Provide the (x, y) coordinate of the cell's center where the given text is located.  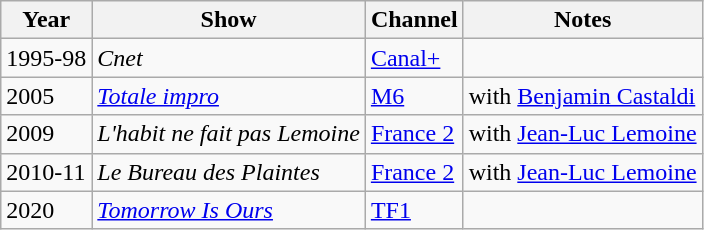
M6 (414, 96)
Show (229, 20)
2010-11 (46, 172)
Notes (582, 20)
2005 (46, 96)
Canal+ (414, 58)
with Benjamin Castaldi (582, 96)
Year (46, 20)
2009 (46, 134)
Tomorrow Is Ours (229, 210)
2020 (46, 210)
L'habit ne fait pas Lemoine (229, 134)
Totale impro (229, 96)
Le Bureau des Plaintes (229, 172)
Channel (414, 20)
Cnet (229, 58)
1995-98 (46, 58)
TF1 (414, 210)
